Provide the [x, y] coordinate of the cell's center where the given text is located.  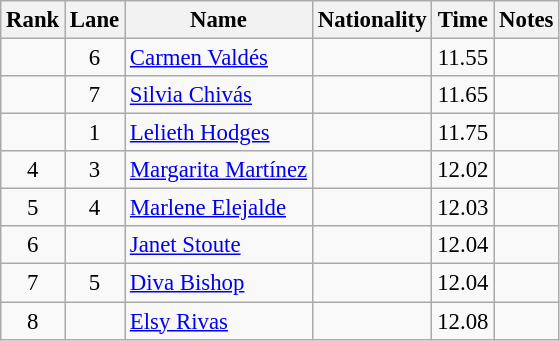
11.65 [463, 95]
Time [463, 20]
Janet Stoute [219, 245]
Rank [33, 20]
Lane [95, 20]
8 [33, 321]
12.02 [463, 170]
Diva Bishop [219, 283]
11.75 [463, 133]
Lelieth Hodges [219, 133]
Carmen Valdés [219, 58]
3 [95, 170]
12.03 [463, 208]
1 [95, 133]
Name [219, 20]
Marlene Elejalde [219, 208]
12.08 [463, 321]
Elsy Rivas [219, 321]
Silvia Chivás [219, 95]
Margarita Martínez [219, 170]
Nationality [372, 20]
Notes [526, 20]
11.55 [463, 58]
